Output the [X, Y] coordinate of the center of the cell containing the given text.  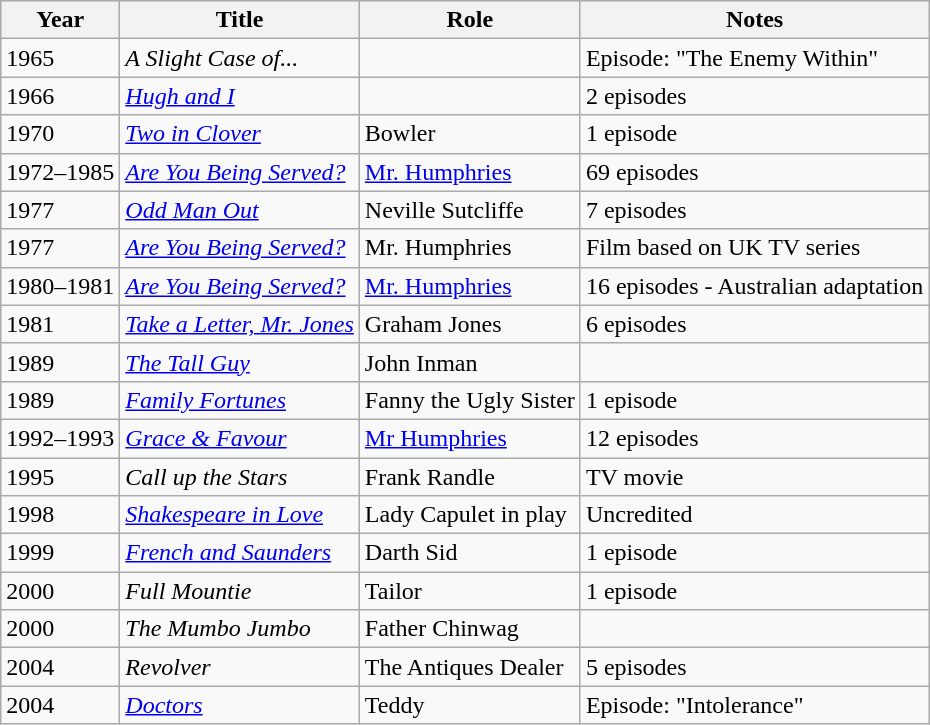
Full Mountie [240, 591]
Graham Jones [470, 324]
1966 [60, 96]
Role [470, 20]
The Tall Guy [240, 362]
1999 [60, 553]
1970 [60, 134]
12 episodes [754, 438]
Call up the Stars [240, 477]
French and Saunders [240, 553]
Revolver [240, 667]
1981 [60, 324]
Notes [754, 20]
Fanny the Ugly Sister [470, 400]
Lady Capulet in play [470, 515]
2 episodes [754, 96]
The Antiques Dealer [470, 667]
Year [60, 20]
Shakespeare in Love [240, 515]
1995 [60, 477]
Title [240, 20]
Hugh and I [240, 96]
Teddy [470, 705]
Doctors [240, 705]
Frank Randle [470, 477]
16 episodes - Australian adaptation [754, 286]
1980–1981 [60, 286]
Episode: "The Enemy Within" [754, 58]
1992–1993 [60, 438]
5 episodes [754, 667]
Two in Clover [240, 134]
Grace & Favour [240, 438]
Film based on UK TV series [754, 248]
TV movie [754, 477]
Bowler [470, 134]
Darth Sid [470, 553]
Odd Man Out [240, 210]
Father Chinwag [470, 629]
A Slight Case of... [240, 58]
7 episodes [754, 210]
Mr Humphries [470, 438]
6 episodes [754, 324]
1965 [60, 58]
Take a Letter, Mr. Jones [240, 324]
Family Fortunes [240, 400]
Tailor [470, 591]
Neville Sutcliffe [470, 210]
The Mumbo Jumbo [240, 629]
Uncredited [754, 515]
1998 [60, 515]
Episode: "Intolerance" [754, 705]
John Inman [470, 362]
1972–1985 [60, 172]
69 episodes [754, 172]
